Search for the cell housing the specified text and yield its [x, y] center coordinate. 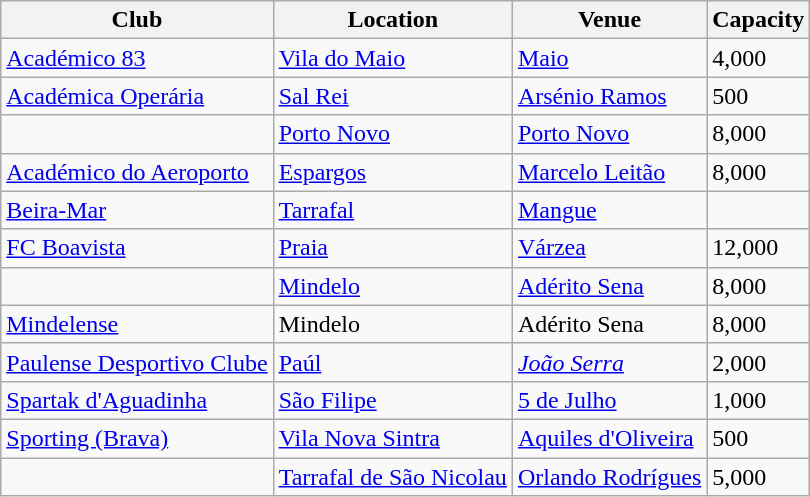
5,000 [758, 477]
Club [137, 20]
Várzea [609, 248]
Académico do Aeroporto [137, 172]
Marcelo Leitão [609, 172]
Paulense Desportivo Clube [137, 362]
Mindelense [137, 324]
2,000 [758, 362]
Capacity [758, 20]
Orlando Rodrígues [609, 477]
João Serra [609, 362]
Mangue [609, 210]
Vila do Maio [392, 58]
Arsénio Ramos [609, 96]
Location [392, 20]
Tarrafal de São Nicolau [392, 477]
Paúl [392, 362]
Académica Operária [137, 96]
São Filipe [392, 400]
Sal Rei [392, 96]
FC Boavista [137, 248]
Académico 83 [137, 58]
1,000 [758, 400]
12,000 [758, 248]
Praia [392, 248]
Espargos [392, 172]
Maio [609, 58]
Beira-Mar [137, 210]
5 de Julho [609, 400]
4,000 [758, 58]
Vila Nova Sintra [392, 438]
Spartak d'Aguadinha [137, 400]
Aquiles d'Oliveira [609, 438]
Sporting (Brava) [137, 438]
Tarrafal [392, 210]
Venue [609, 20]
